Determine the (X, Y) coordinate at the center of the cell enclosing the given text.  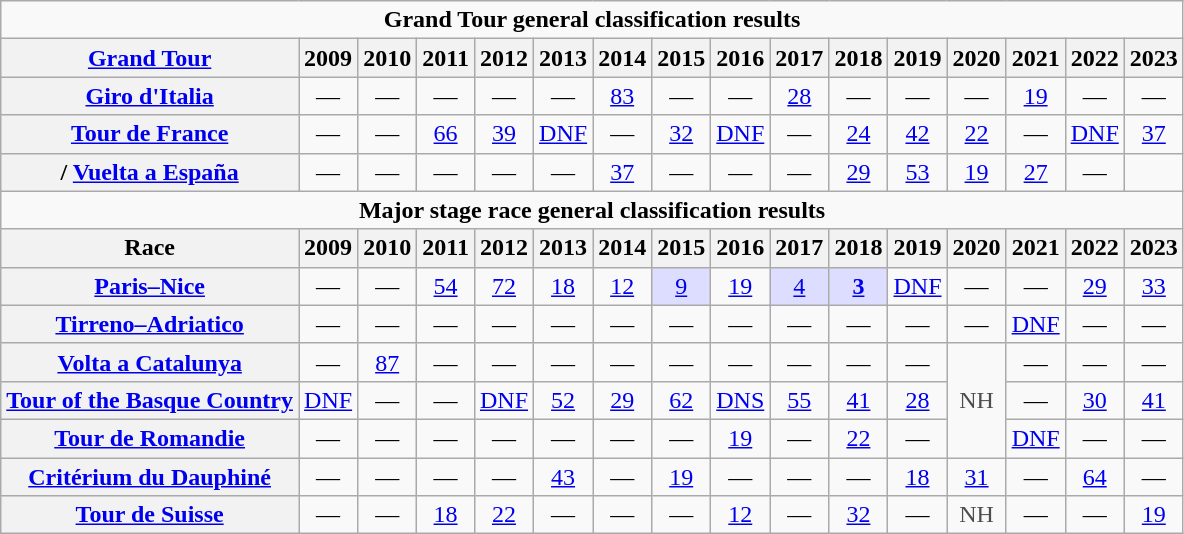
Tour de France (150, 134)
43 (564, 477)
Volta a Catalunya (150, 362)
27 (1036, 172)
83 (622, 96)
55 (800, 400)
31 (976, 477)
87 (388, 362)
Tour de Suisse (150, 515)
30 (1094, 400)
Paris–Nice (150, 286)
Tour de Romandie (150, 438)
Tour of the Basque Country (150, 400)
/ Vuelta a España (150, 172)
54 (446, 286)
DNS (740, 400)
3 (858, 286)
62 (682, 400)
72 (504, 286)
Critérium du Dauphiné (150, 477)
42 (918, 134)
Grand Tour general classification results (592, 20)
Tirreno–Adriatico (150, 324)
39 (504, 134)
33 (1154, 286)
24 (858, 134)
52 (564, 400)
66 (446, 134)
9 (682, 286)
Race (150, 248)
53 (918, 172)
64 (1094, 477)
4 (800, 286)
Major stage race general classification results (592, 210)
Grand Tour (150, 58)
Giro d'Italia (150, 96)
